Determine the (x, y) coordinate at the center of the cell enclosing the given text.  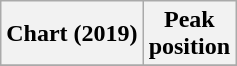
Peakposition (189, 34)
Chart (2019) (72, 34)
